From the cell containing the given text, extract its center point as (X, Y) coordinate. 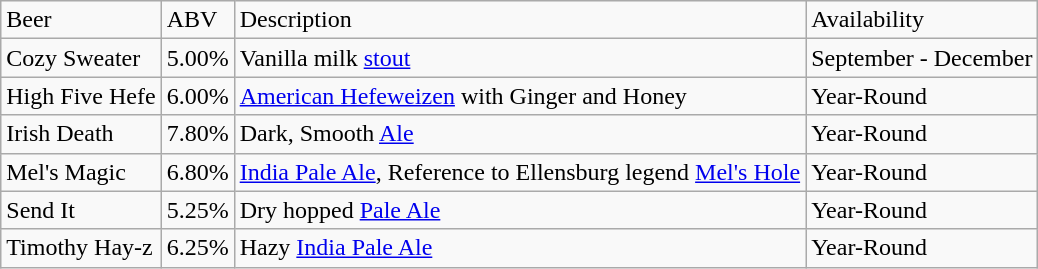
Hazy India Pale Ale (520, 248)
6.25% (198, 248)
Mel's Magic (81, 172)
5.00% (198, 58)
High Five Hefe (81, 96)
6.80% (198, 172)
Availability (922, 20)
Send It (81, 210)
6.00% (198, 96)
September - December (922, 58)
7.80% (198, 134)
Description (520, 20)
ABV (198, 20)
India Pale Ale, Reference to Ellensburg legend Mel's Hole (520, 172)
Irish Death (81, 134)
5.25% (198, 210)
Beer (81, 20)
American Hefeweizen with Ginger and Honey (520, 96)
Dry hopped Pale Ale (520, 210)
Dark, Smooth Ale (520, 134)
Cozy Sweater (81, 58)
Timothy Hay-z (81, 248)
Vanilla milk stout (520, 58)
